From the cell containing the given text, extract its center point as [X, Y] coordinate. 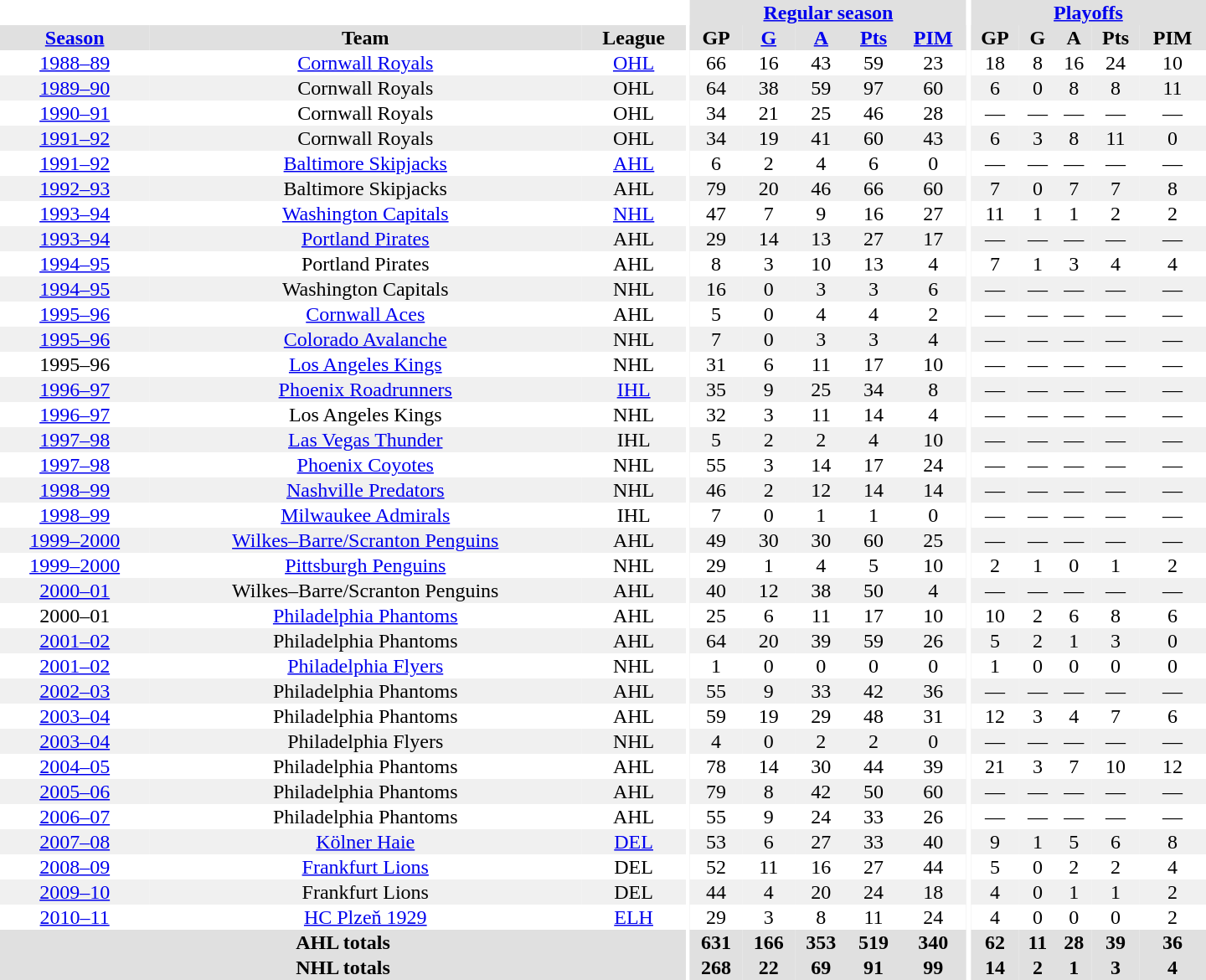
Regular season [828, 13]
69 [821, 967]
340 [933, 942]
78 [717, 766]
2004–05 [75, 766]
Playoffs [1089, 13]
2008–09 [75, 867]
Phoenix Roadrunners [365, 389]
2006–07 [75, 817]
353 [821, 942]
League [633, 38]
62 [995, 942]
32 [717, 415]
2010–11 [75, 917]
Nashville Predators [365, 490]
Team [365, 38]
91 [874, 967]
NHL totals [343, 967]
1990–91 [75, 113]
2009–10 [75, 892]
2007–08 [75, 842]
ELH [633, 917]
Las Vegas Thunder [365, 440]
631 [717, 942]
1989–90 [75, 88]
268 [717, 967]
97 [874, 88]
166 [769, 942]
1992–93 [75, 188]
23 [933, 63]
99 [933, 967]
Season [75, 38]
47 [717, 214]
HC Plzeň 1929 [365, 917]
35 [717, 389]
Colorado Avalanche [365, 339]
Phoenix Coyotes [365, 465]
48 [874, 716]
22 [769, 967]
2005–06 [75, 792]
41 [821, 138]
519 [874, 942]
AHL totals [343, 942]
52 [717, 867]
Kölner Haie [365, 842]
1988–89 [75, 63]
2002–03 [75, 691]
Milwaukee Admirals [365, 515]
53 [717, 842]
Pittsburgh Penguins [365, 565]
49 [717, 540]
Cornwall Aces [365, 314]
